Capture the cell that displays the provided text and extract its (X, Y) central coordinate. 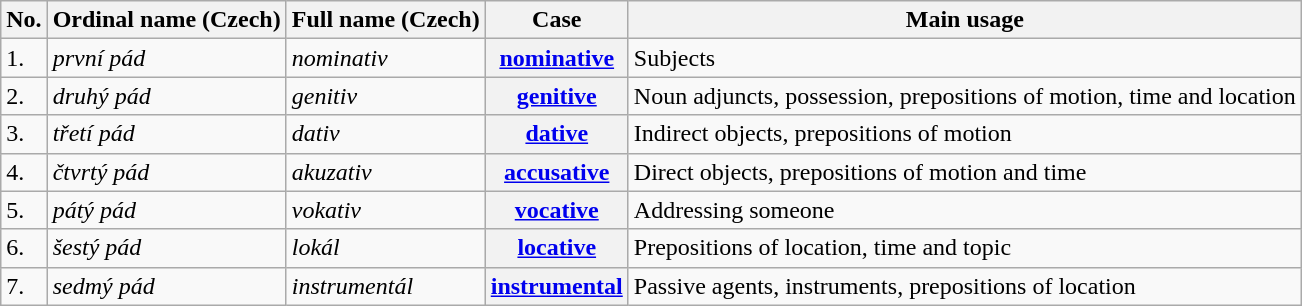
7. (24, 286)
3. (24, 134)
nominative (556, 58)
čtvrtý pád (166, 172)
akuzativ (386, 172)
třetí pád (166, 134)
Passive agents, instruments, prepositions of location (964, 286)
instrumentál (386, 286)
instrumental (556, 286)
Noun adjuncts, possession, prepositions of motion, time and location (964, 96)
lokál (386, 248)
pátý pád (166, 210)
dative (556, 134)
vokativ (386, 210)
Subjects (964, 58)
Full name (Czech) (386, 20)
6. (24, 248)
No. (24, 20)
sedmý pád (166, 286)
dativ (386, 134)
Direct objects, prepositions of motion and time (964, 172)
vocative (556, 210)
2. (24, 96)
nominativ (386, 58)
šestý pád (166, 248)
Indirect objects, prepositions of motion (964, 134)
4. (24, 172)
Prepositions of location, time and topic (964, 248)
Main usage (964, 20)
genitiv (386, 96)
druhý pád (166, 96)
genitive (556, 96)
první pád (166, 58)
5. (24, 210)
Addressing someone (964, 210)
Case (556, 20)
1. (24, 58)
accusative (556, 172)
Ordinal name (Czech) (166, 20)
locative (556, 248)
